Find where the given text appears and provide that cell's center as [X, Y] coordinate. 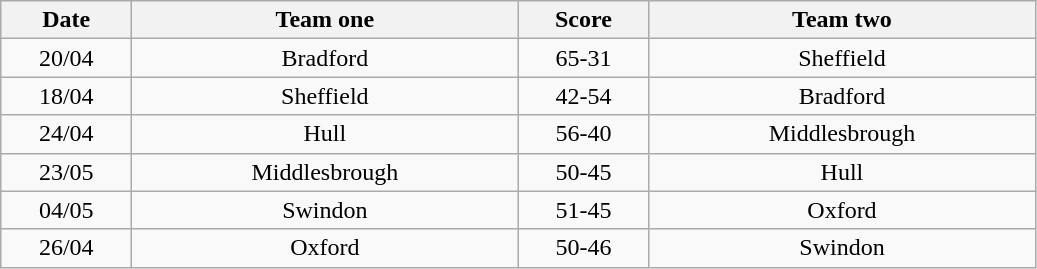
Score [584, 20]
18/04 [66, 96]
23/05 [66, 172]
56-40 [584, 134]
50-46 [584, 248]
Team one [325, 20]
50-45 [584, 172]
Date [66, 20]
42-54 [584, 96]
26/04 [66, 248]
Team two [842, 20]
20/04 [66, 58]
65-31 [584, 58]
04/05 [66, 210]
24/04 [66, 134]
51-45 [584, 210]
